Pinpoint the cell where the given text exists, returning its [x, y] midpoint coordinate. 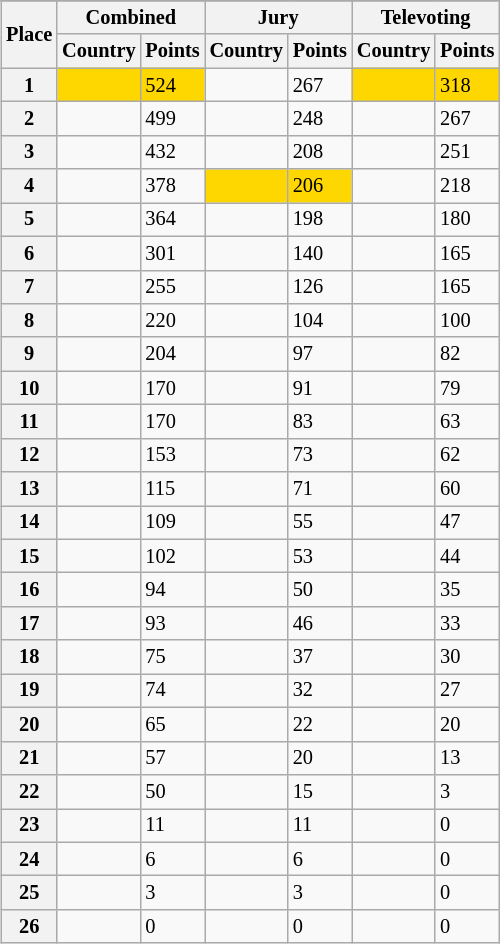
73 [320, 455]
14 [29, 523]
102 [172, 556]
32 [320, 691]
33 [467, 624]
499 [172, 119]
65 [172, 725]
55 [320, 523]
208 [320, 152]
46 [320, 624]
251 [467, 152]
9 [29, 354]
218 [467, 186]
94 [172, 590]
35 [467, 590]
19 [29, 691]
79 [467, 388]
Televoting [426, 18]
8 [29, 321]
100 [467, 321]
153 [172, 455]
301 [172, 253]
83 [320, 422]
12 [29, 455]
109 [172, 523]
4 [29, 186]
140 [320, 253]
206 [320, 186]
220 [172, 321]
180 [467, 220]
18 [29, 657]
Jury [278, 18]
53 [320, 556]
71 [320, 489]
25 [29, 893]
524 [172, 85]
204 [172, 354]
104 [320, 321]
21 [29, 758]
378 [172, 186]
1 [29, 85]
198 [320, 220]
27 [467, 691]
126 [320, 287]
5 [29, 220]
97 [320, 354]
74 [172, 691]
91 [320, 388]
26 [29, 926]
16 [29, 590]
57 [172, 758]
318 [467, 85]
115 [172, 489]
24 [29, 859]
60 [467, 489]
Combined [130, 18]
44 [467, 556]
7 [29, 287]
10 [29, 388]
93 [172, 624]
62 [467, 455]
364 [172, 220]
75 [172, 657]
23 [29, 825]
47 [467, 523]
2 [29, 119]
255 [172, 287]
37 [320, 657]
Place [29, 34]
432 [172, 152]
17 [29, 624]
248 [320, 119]
82 [467, 354]
30 [467, 657]
63 [467, 422]
